From the cell containing the given text, extract its center point as [x, y] coordinate. 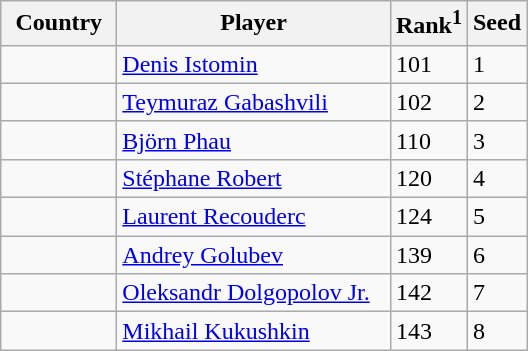
5 [496, 217]
Player [254, 24]
Mikhail Kukushkin [254, 331]
Andrey Golubev [254, 255]
Rank1 [428, 24]
142 [428, 293]
Laurent Recouderc [254, 217]
8 [496, 331]
120 [428, 178]
7 [496, 293]
124 [428, 217]
4 [496, 178]
Denis Istomin [254, 64]
3 [496, 140]
102 [428, 102]
6 [496, 255]
139 [428, 255]
Oleksandr Dolgopolov Jr. [254, 293]
Seed [496, 24]
101 [428, 64]
143 [428, 331]
110 [428, 140]
2 [496, 102]
1 [496, 64]
Country [59, 24]
Stéphane Robert [254, 178]
Teymuraz Gabashvili [254, 102]
Björn Phau [254, 140]
